Locate the cell with the specified text and output its [X, Y] center coordinate. 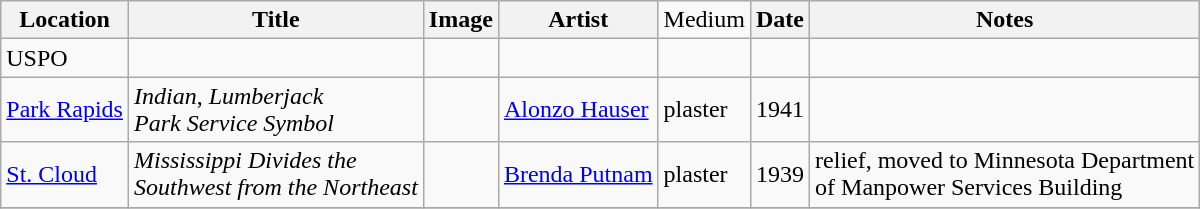
Brenda Putnam [578, 174]
Alonzo Hauser [578, 110]
Mississippi Divides theSouthwest from the Northeast [276, 174]
St. Cloud [65, 174]
USPO [65, 58]
Notes [1005, 20]
Image [460, 20]
Location [65, 20]
Date [780, 20]
relief, moved to Minnesota Departmentof Manpower Services Building [1005, 174]
Park Rapids [65, 110]
1941 [780, 110]
1939 [780, 174]
Indian, LumberjackPark Service Symbol [276, 110]
Title [276, 20]
Artist [578, 20]
Medium [704, 20]
